Find where the given text appears and provide that cell's center as [X, Y] coordinate. 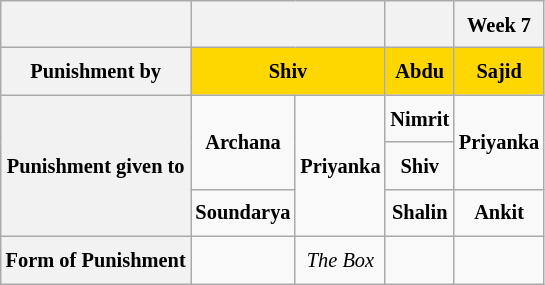
Abdu [420, 72]
Soundarya [244, 212]
Shalin [420, 212]
Nimrit [420, 118]
Archana [244, 142]
Sajid [499, 72]
Form of Punishment [96, 260]
Ankit [499, 212]
Week 7 [499, 24]
Punishment given to [96, 166]
Punishment by [96, 72]
The Box [340, 260]
